Extract the [X, Y] coordinate from the center of the cell holding the provided text.  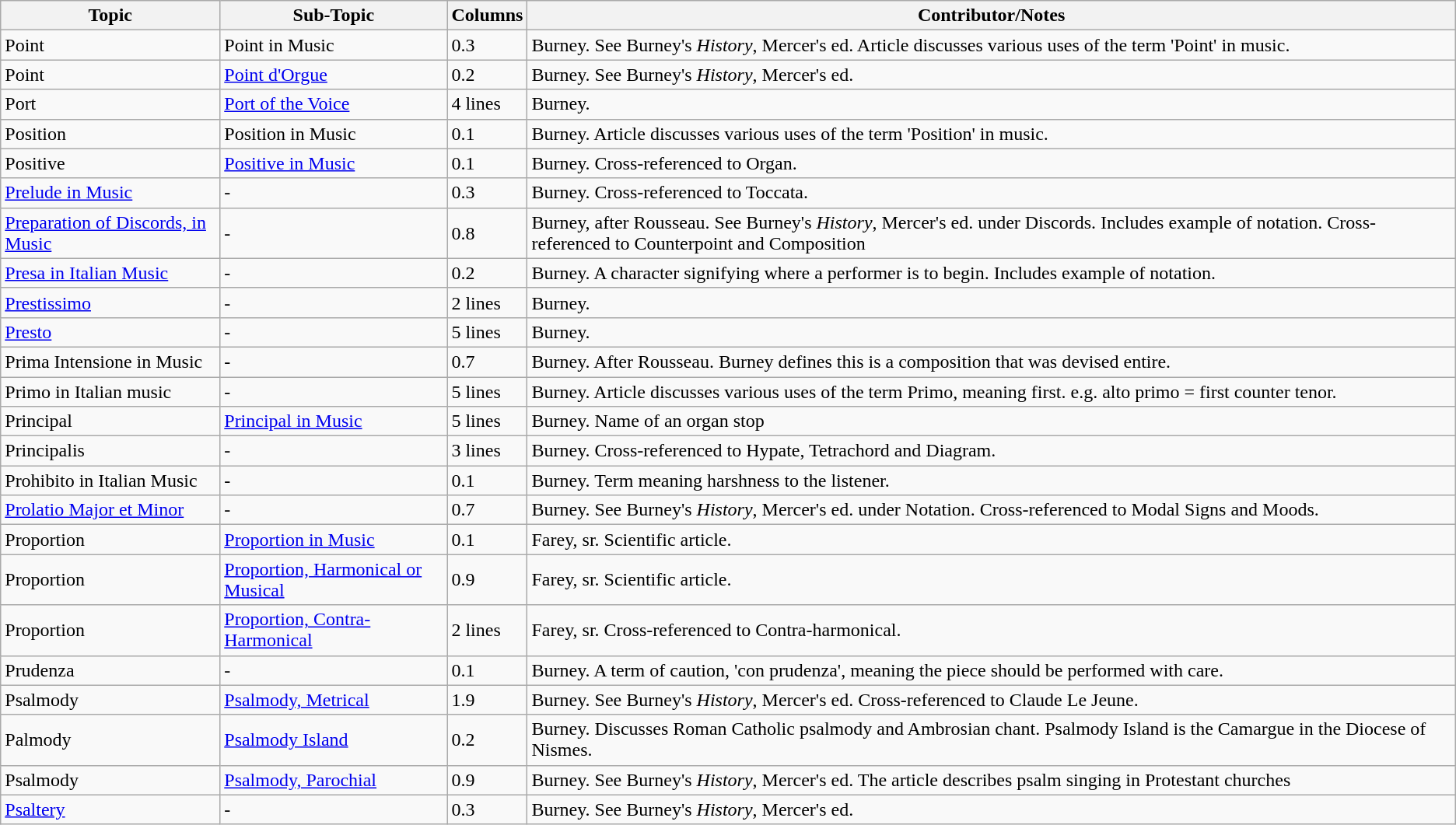
Prestissimo [110, 302]
4 lines [487, 104]
0.8 [487, 233]
Prelude in Music [110, 193]
Columns [487, 16]
Prudenza [110, 670]
Port of the Voice [334, 104]
Psalmody Island [334, 740]
Proportion, Contra-Harmonical [334, 630]
Burney. After Rousseau. Burney defines this is a composition that was devised entire. [991, 362]
Principal [110, 421]
Burney. Article discusses various uses of the term 'Position' in music. [991, 134]
Burney. A term of caution, 'con prudenza', meaning the piece should be performed with care. [991, 670]
Presto [110, 332]
Burney. Cross-referenced to Hypate, Tetrachord and Diagram. [991, 451]
Positive [110, 163]
Psalmody, Parochial [334, 780]
Palmody [110, 740]
Psalmody, Metrical [334, 700]
Point d'Orgue [334, 75]
Burney. See Burney's History, Mercer's ed. under Notation. Cross-referenced to Modal Signs and Moods. [991, 510]
Point in Music [334, 45]
Topic [110, 16]
Principalis [110, 451]
Burney. Term meaning harshness to the listener. [991, 481]
1.9 [487, 700]
Positive in Music [334, 163]
Prolatio Major et Minor [110, 510]
3 lines [487, 451]
Proportion in Music [334, 540]
Burney. Cross-referenced to Organ. [991, 163]
Burney. A character signifying where a performer is to begin. Includes example of notation. [991, 273]
Port [110, 104]
Burney. Discusses Roman Catholic psalmody and Ambrosian chant. Psalmody Island is the Camargue in the Diocese of Nismes. [991, 740]
Burney. See Burney's History, Mercer's ed. Cross-referenced to Claude Le Jeune. [991, 700]
Prohibito in Italian Music [110, 481]
Presa in Italian Music [110, 273]
Primo in Italian music [110, 391]
Burney. See Burney's History, Mercer's ed. Article discusses various uses of the term 'Point' in music. [991, 45]
Position [110, 134]
Farey, sr. Cross-referenced to Contra-harmonical. [991, 630]
Contributor/Notes [991, 16]
Burney. See Burney's History, Mercer's ed. The article describes psalm singing in Protestant churches [991, 780]
Principal in Music [334, 421]
Psaltery [110, 809]
Burney. Name of an organ stop [991, 421]
Burney. Article discusses various uses of the term Primo, meaning first. e.g. alto primo = first counter tenor. [991, 391]
Preparation of Discords, in Music [110, 233]
Position in Music [334, 134]
Sub-Topic [334, 16]
Proportion, Harmonical or Musical [334, 580]
Burney. Cross-referenced to Toccata. [991, 193]
Prima Intensione in Music [110, 362]
